From the cell containing the given text, extract its center point as (x, y) coordinate. 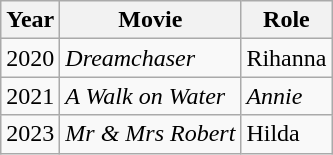
Dreamchaser (150, 58)
Hilda (286, 134)
Movie (150, 20)
A Walk on Water (150, 96)
Mr & Mrs Robert (150, 134)
2021 (30, 96)
Role (286, 20)
2023 (30, 134)
Rihanna (286, 58)
Annie (286, 96)
2020 (30, 58)
Year (30, 20)
